From the cell containing the given text, extract its center point as (X, Y) coordinate. 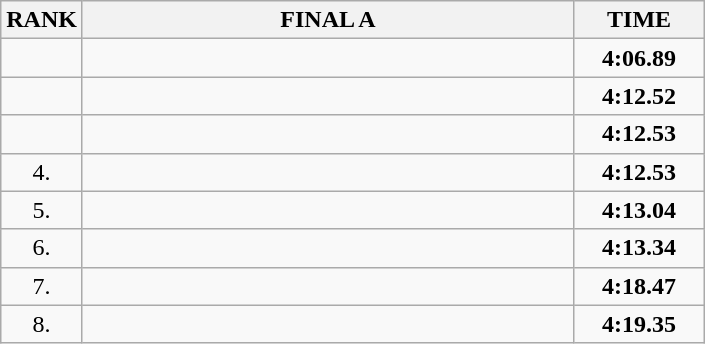
4:13.04 (640, 210)
RANK (42, 20)
FINAL A (328, 20)
6. (42, 248)
7. (42, 286)
8. (42, 324)
TIME (640, 20)
5. (42, 210)
4:13.34 (640, 248)
4:19.35 (640, 324)
4:18.47 (640, 286)
4:06.89 (640, 58)
4. (42, 172)
4:12.52 (640, 96)
